Capture the cell that displays the provided text and extract its [X, Y] central coordinate. 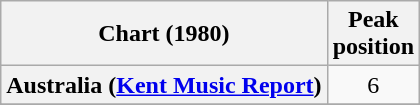
6 [373, 85]
Chart (1980) [164, 34]
Australia (Kent Music Report) [164, 85]
Peakposition [373, 34]
